Capture the cell that displays the provided text and extract its [X, Y] central coordinate. 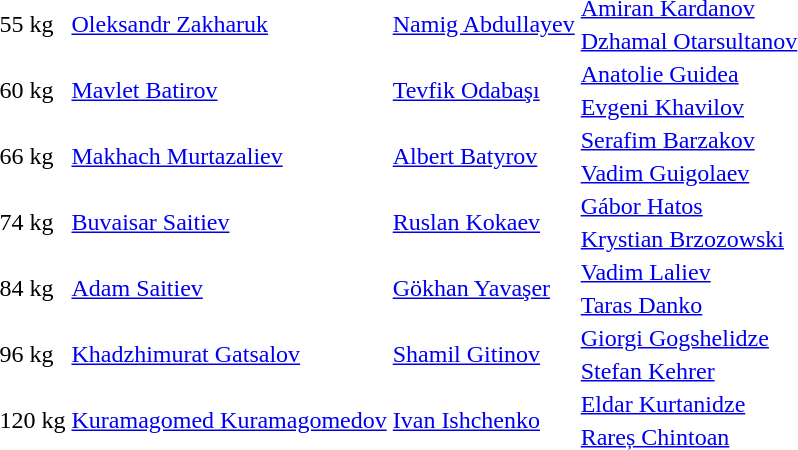
Shamil Gitinov [484, 354]
Adam Saitiev [229, 288]
Khadzhimurat Gatsalov [229, 354]
Buvaisar Saitiev [229, 222]
Gökhan Yavaşer [484, 288]
Tevfik Odabaşı [484, 90]
Mavlet Batirov [229, 90]
Albert Batyrov [484, 156]
Makhach Murtazaliev [229, 156]
Ruslan Kokaev [484, 222]
